Output the [X, Y] coordinate of the center of the cell containing the given text.  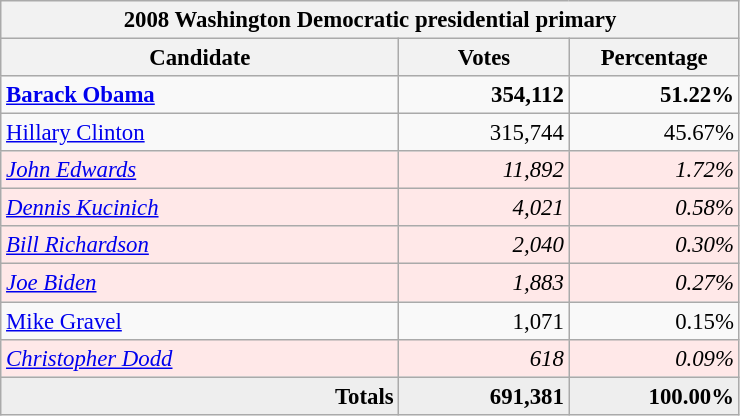
Bill Richardson [200, 245]
618 [484, 358]
45.67% [654, 133]
Mike Gravel [200, 321]
691,381 [484, 396]
0.30% [654, 245]
1,071 [484, 321]
0.15% [654, 321]
2008 Washington Democratic presidential primary [370, 20]
0.09% [654, 358]
11,892 [484, 170]
Candidate [200, 58]
Joe Biden [200, 283]
1,883 [484, 283]
51.22% [654, 95]
100.00% [654, 396]
Votes [484, 58]
1.72% [654, 170]
Barack Obama [200, 95]
Hillary Clinton [200, 133]
Percentage [654, 58]
Christopher Dodd [200, 358]
0.27% [654, 283]
354,112 [484, 95]
2,040 [484, 245]
Totals [200, 396]
4,021 [484, 208]
0.58% [654, 208]
John Edwards [200, 170]
315,744 [484, 133]
Dennis Kucinich [200, 208]
